Pinpoint the cell where the given text exists, returning its [x, y] midpoint coordinate. 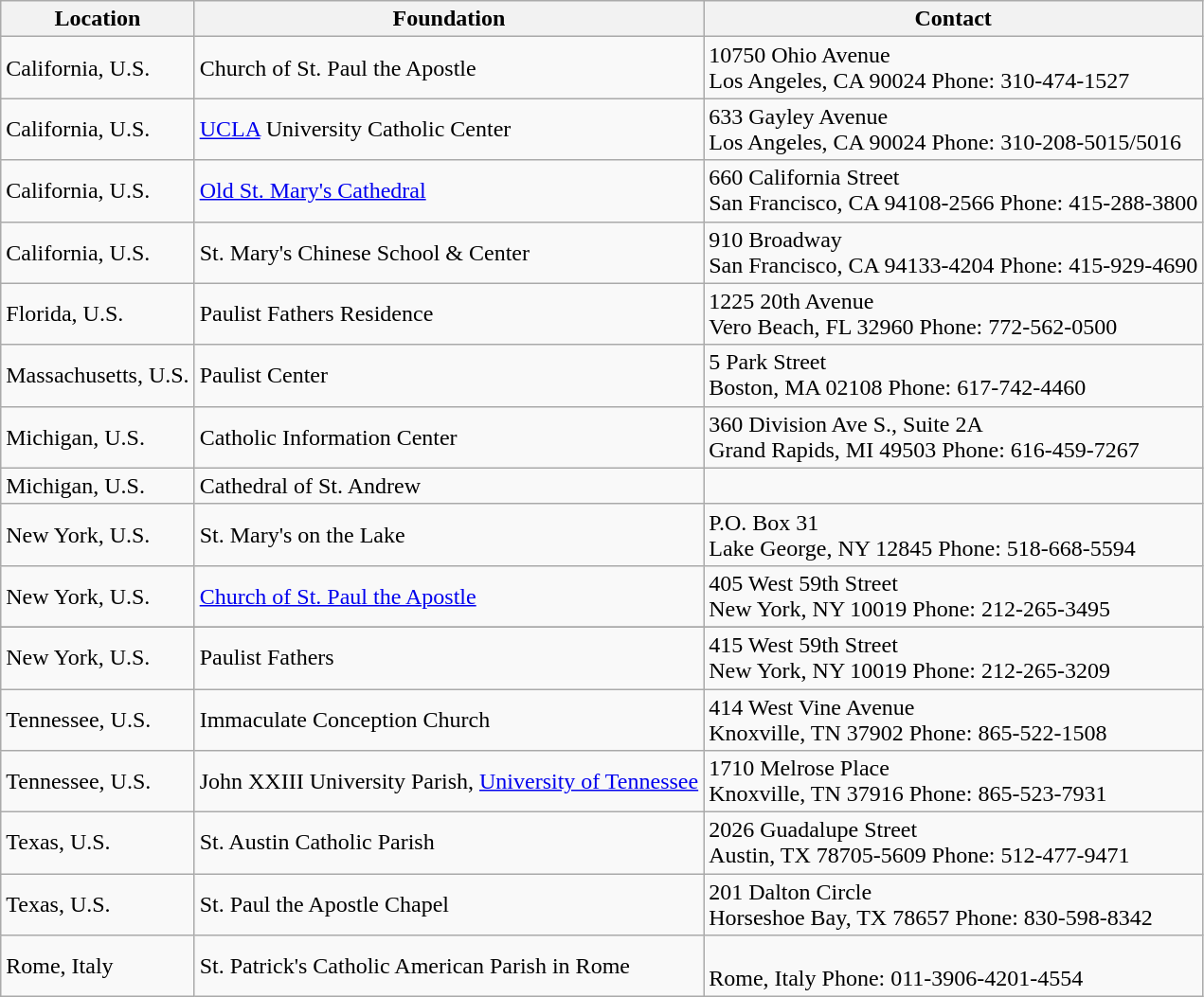
10750 Ohio AvenueLos Angeles, CA 90024 Phone: 310-474-1527 [953, 68]
Contact [953, 19]
P.O. Box 31Lake George, NY 12845 Phone: 518-668-5594 [953, 534]
201 Dalton CircleHorseshoe Bay, TX 78657 Phone: 830-598-8342 [953, 905]
1225 20th AvenueVero Beach, FL 32960 Phone: 772-562-0500 [953, 314]
633 Gayley AvenueLos Angeles, CA 90024 Phone: 310-208-5015/5016 [953, 129]
Paulist Fathers [449, 657]
St. Paul the Apostle Chapel [449, 905]
Foundation [449, 19]
John XXIII University Parish, University of Tennessee [449, 782]
660 California StreetSan Francisco, CA 94108-2566 Phone: 415-288-3800 [953, 191]
Immaculate Conception Church [449, 720]
St. Patrick's Catholic American Parish in Rome [449, 966]
St. Mary's on the Lake [449, 534]
Old St. Mary's Cathedral [449, 191]
Rome, Italy Phone: 011-3906-4201-4554 [953, 966]
360 Division Ave S., Suite 2AGrand Rapids, MI 49503 Phone: 616-459-7267 [953, 437]
Location [98, 19]
1710 Melrose PlaceKnoxville, TN 37916 Phone: 865-523-7931 [953, 782]
Massachusetts, U.S. [98, 375]
414 West Vine AvenueKnoxville, TN 37902 Phone: 865-522-1508 [953, 720]
St. Austin Catholic Parish [449, 843]
Rome, Italy [98, 966]
Paulist Center [449, 375]
910 BroadwaySan Francisco, CA 94133-4204 Phone: 415-929-4690 [953, 252]
Cathedral of St. Andrew [449, 486]
2026 Guadalupe StreetAustin, TX 78705-5609 Phone: 512-477-9471 [953, 843]
UCLA University Catholic Center [449, 129]
Catholic Information Center [449, 437]
Florida, U.S. [98, 314]
St. Mary's Chinese School & Center [449, 252]
5 Park StreetBoston, MA 02108 Phone: 617-742-4460 [953, 375]
415 West 59th StreetNew York, NY 10019 Phone: 212-265-3209 [953, 657]
Paulist Fathers Residence [449, 314]
405 West 59th StreetNew York, NY 10019 Phone: 212-265-3495 [953, 596]
